Scan for the cell matching the given text and deliver its (x, y) coordinate at center. 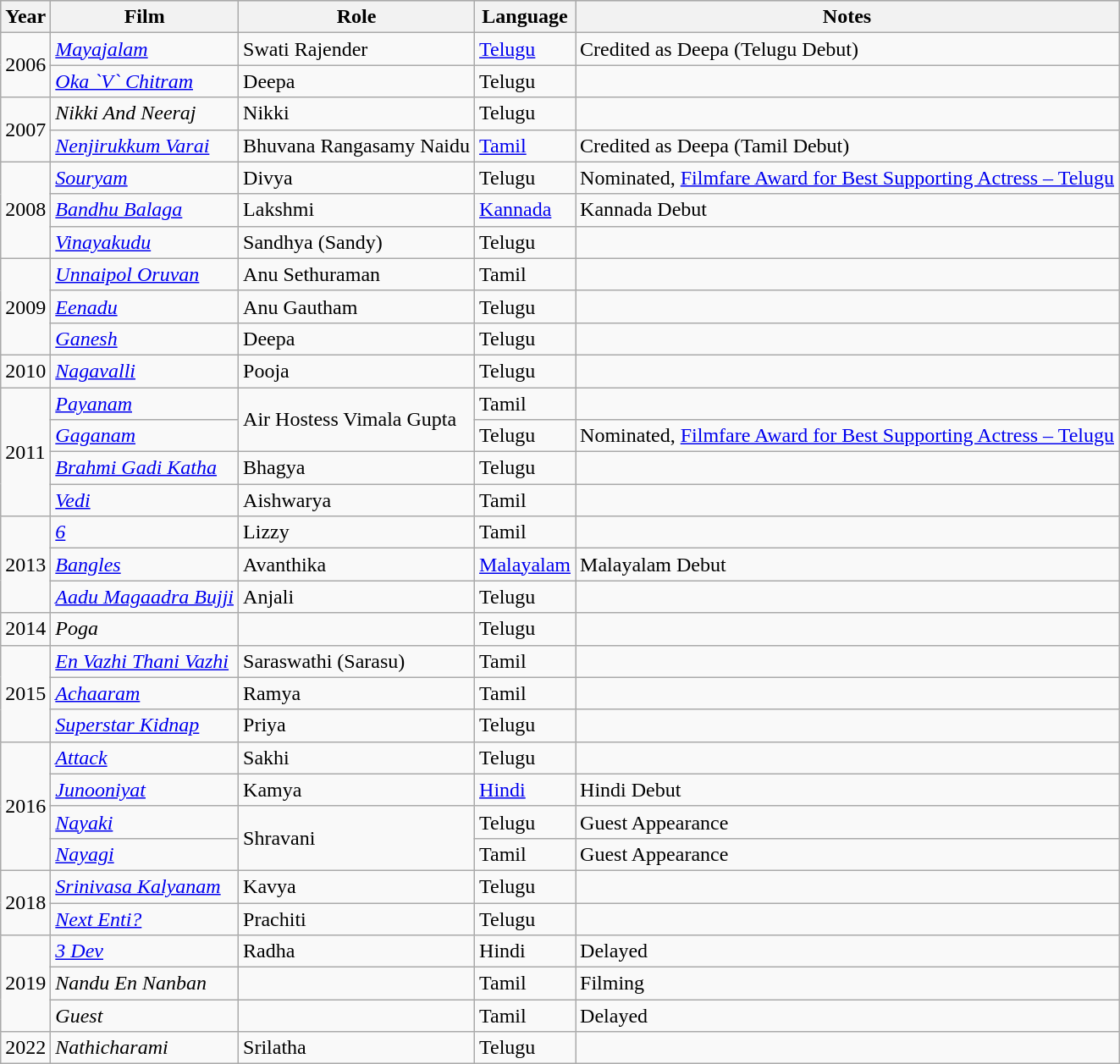
Swati Rajender (357, 49)
Nayaki (145, 822)
Nayagi (145, 854)
Ganesh (145, 339)
Bandhu Balaga (145, 210)
Notes (847, 17)
Language (525, 17)
Divya (357, 178)
Nandu En Nanban (145, 984)
Kannada (525, 210)
Poga (145, 629)
Ramya (357, 693)
2019 (25, 984)
Malayalam (525, 565)
6 (145, 532)
Srinivasa Kalyanam (145, 886)
Credited as Deepa (Telugu Debut) (847, 49)
Eenadu (145, 306)
Avanthika (357, 565)
Year (25, 17)
Lakshmi (357, 210)
Prachiti (357, 918)
Brahmi Gadi Katha (145, 468)
2006 (25, 65)
Film (145, 17)
Saraswathi (Sarasu) (357, 661)
Anu Gautham (357, 306)
Anu Sethuraman (357, 274)
Oka `V` Chitram (145, 81)
Lizzy (357, 532)
Souryam (145, 178)
Sandhya (Sandy) (357, 242)
Attack (145, 758)
Nenjirukkum Varai (145, 146)
Credited as Deepa (Tamil Debut) (847, 146)
Aishwarya (357, 500)
Hindi Debut (847, 790)
Nikki (357, 113)
Pooja (357, 371)
2013 (25, 565)
Radha (357, 951)
Mayajalam (145, 49)
Achaaram (145, 693)
2016 (25, 806)
Air Hostess Vimala Gupta (357, 420)
Srilatha (357, 1048)
Priya (357, 725)
Aadu Magaadra Bujji (145, 597)
Shravani (357, 838)
Junooniyat (145, 790)
Sakhi (357, 758)
2007 (25, 130)
2018 (25, 902)
Unnaipol Oruvan (145, 274)
2011 (25, 452)
Next Enti? (145, 918)
Nikki And Neeraj (145, 113)
Kamya (357, 790)
Payanam (145, 404)
2010 (25, 371)
Kavya (357, 886)
2015 (25, 693)
Nathicharami (145, 1048)
2008 (25, 210)
2014 (25, 629)
3 Dev (145, 951)
Anjali (357, 597)
Bangles (145, 565)
Nagavalli (145, 371)
Filming (847, 984)
Gaganam (145, 436)
2022 (25, 1048)
Vedi (145, 500)
Vinayakudu (145, 242)
En Vazhi Thani Vazhi (145, 661)
Guest (145, 1016)
Malayalam Debut (847, 565)
Bhuvana Rangasamy Naidu (357, 146)
2009 (25, 306)
Superstar Kidnap (145, 725)
Bhagya (357, 468)
Kannada Debut (847, 210)
Role (357, 17)
